Output the [X, Y] coordinate of the center of the cell containing the given text.  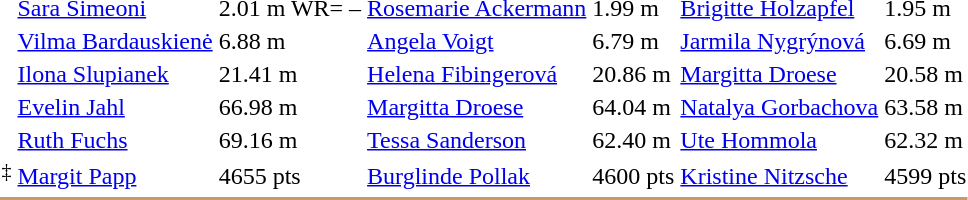
Angela Voigt [477, 41]
Helena Fibingerová [477, 74]
4655 pts [290, 176]
20.86 m [634, 74]
4600 pts [634, 176]
Ute Hommola [780, 140]
69.16 m [290, 140]
‡ [6, 176]
Burglinde Pollak [477, 176]
Kristine Nitzsche [780, 176]
6.88 m [290, 41]
Jarmila Nygrýnová [780, 41]
63.58 m [926, 107]
64.04 m [634, 107]
Ruth Fuchs [115, 140]
Evelin Jahl [115, 107]
62.32 m [926, 140]
Ilona Slupianek [115, 74]
20.58 m [926, 74]
62.40 m [634, 140]
Vilma Bardauskienė [115, 41]
6.69 m [926, 41]
21.41 m [290, 74]
6.79 m [634, 41]
Natalya Gorbachova [780, 107]
Tessa Sanderson [477, 140]
Margit Papp [115, 176]
66.98 m [290, 107]
4599 pts [926, 176]
